Detect which cell encompasses the target text, then output its (x, y) center coordinate. 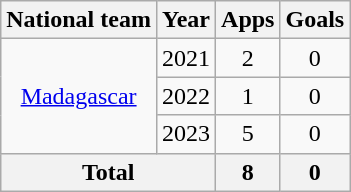
Madagascar (79, 96)
2023 (186, 134)
8 (248, 172)
Year (186, 20)
National team (79, 20)
5 (248, 134)
Total (108, 172)
Apps (248, 20)
1 (248, 96)
2 (248, 58)
2021 (186, 58)
2022 (186, 96)
Goals (315, 20)
